Extract the (x, y) coordinate from the center of the cell holding the provided text.  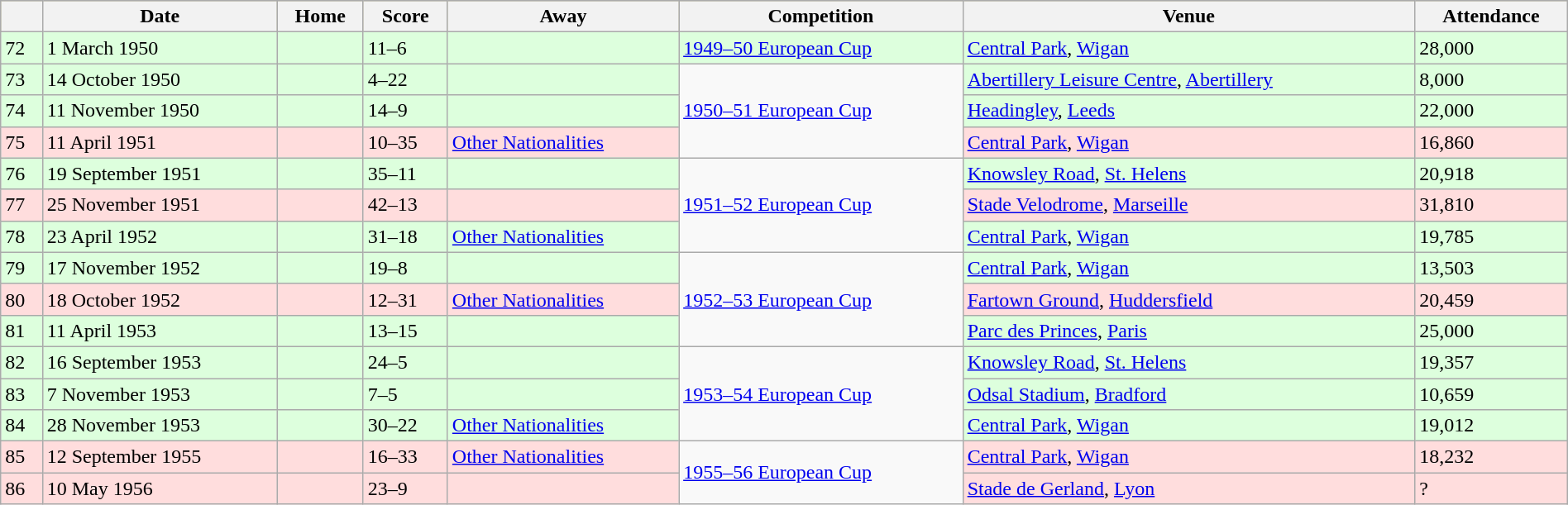
25,000 (1492, 331)
85 (22, 457)
1955–56 European Cup (821, 473)
19–8 (405, 268)
Attendance (1492, 17)
19 September 1951 (160, 174)
25 November 1951 (160, 205)
10–35 (405, 142)
23 April 1952 (160, 236)
11–6 (405, 48)
23–9 (405, 488)
7 November 1953 (160, 394)
20,459 (1492, 299)
Stade de Gerland, Lyon (1189, 488)
74 (22, 111)
Home (320, 17)
42–13 (405, 205)
Odsal Stadium, Bradford (1189, 394)
19,785 (1492, 236)
8,000 (1492, 79)
12–31 (405, 299)
78 (22, 236)
28,000 (1492, 48)
11 November 1950 (160, 111)
Away (562, 17)
Abertillery Leisure Centre, Abertillery (1189, 79)
73 (22, 79)
14 October 1950 (160, 79)
1953–54 European Cup (821, 393)
Parc des Princes, Paris (1189, 331)
19,357 (1492, 362)
10 May 1956 (160, 488)
13–15 (405, 331)
30–22 (405, 426)
75 (22, 142)
76 (22, 174)
Date (160, 17)
4–22 (405, 79)
19,012 (1492, 426)
? (1492, 488)
Score (405, 17)
1 March 1950 (160, 48)
10,659 (1492, 394)
84 (22, 426)
24–5 (405, 362)
12 September 1955 (160, 457)
Headingley, Leeds (1189, 111)
16,860 (1492, 142)
7–5 (405, 394)
35–11 (405, 174)
86 (22, 488)
Fartown Ground, Huddersfield (1189, 299)
11 April 1951 (160, 142)
1952–53 European Cup (821, 299)
18,232 (1492, 457)
14–9 (405, 111)
31–18 (405, 236)
1950–51 European Cup (821, 111)
18 October 1952 (160, 299)
77 (22, 205)
80 (22, 299)
81 (22, 331)
Venue (1189, 17)
1951–52 European Cup (821, 205)
Stade Velodrome, Marseille (1189, 205)
Competition (821, 17)
83 (22, 394)
13,503 (1492, 268)
20,918 (1492, 174)
31,810 (1492, 205)
17 November 1952 (160, 268)
72 (22, 48)
28 November 1953 (160, 426)
22,000 (1492, 111)
79 (22, 268)
1949–50 European Cup (821, 48)
16 September 1953 (160, 362)
16–33 (405, 457)
82 (22, 362)
11 April 1953 (160, 331)
